Output the (x, y) coordinate of the center of the cell containing the given text.  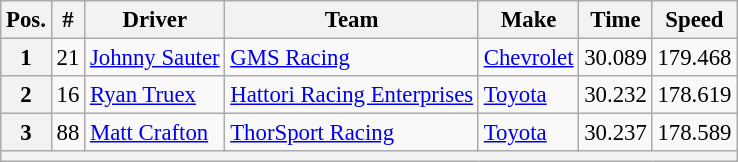
178.619 (694, 95)
ThorSport Racing (352, 133)
Driver (155, 20)
3 (26, 133)
178.589 (694, 133)
30.237 (616, 133)
# (68, 20)
16 (68, 95)
21 (68, 58)
Ryan Truex (155, 95)
1 (26, 58)
Chevrolet (528, 58)
30.232 (616, 95)
88 (68, 133)
Pos. (26, 20)
30.089 (616, 58)
2 (26, 95)
179.468 (694, 58)
Johnny Sauter (155, 58)
Speed (694, 20)
Team (352, 20)
Time (616, 20)
Make (528, 20)
GMS Racing (352, 58)
Matt Crafton (155, 133)
Hattori Racing Enterprises (352, 95)
